Extract the (X, Y) coordinate from the center of the cell holding the provided text.  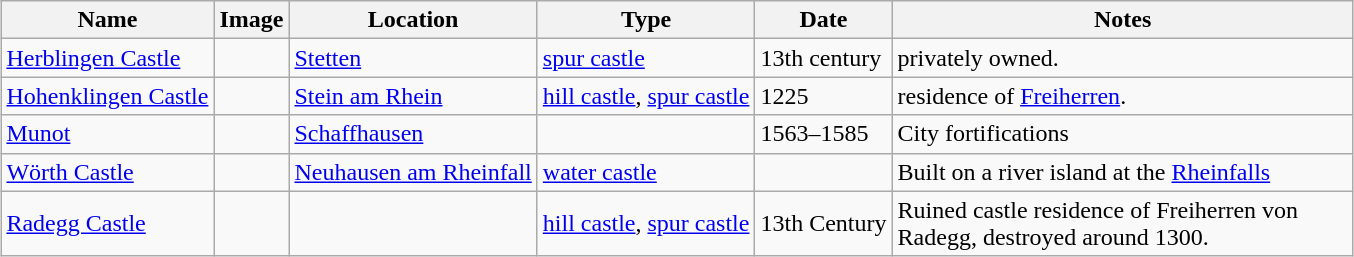
13th Century (824, 224)
Stetten (413, 58)
Built on a river island at the Rheinfalls (1122, 172)
Herblingen Castle (108, 58)
Wörth Castle (108, 172)
spur castle (646, 58)
residence of Freiherren. (1122, 96)
Name (108, 20)
Notes (1122, 20)
Date (824, 20)
Schaffhausen (413, 134)
Type (646, 20)
City fortifications (1122, 134)
water castle (646, 172)
Stein am Rhein (413, 96)
1225 (824, 96)
Radegg Castle (108, 224)
Munot (108, 134)
Neuhausen am Rheinfall (413, 172)
Ruined castle residence of Freiherren von Radegg, destroyed around 1300. (1122, 224)
Image (252, 20)
1563–1585 (824, 134)
privately owned. (1122, 58)
Location (413, 20)
Hohenklingen Castle (108, 96)
13th century (824, 58)
